Extract the [x, y] coordinate from the center of the cell holding the provided text.  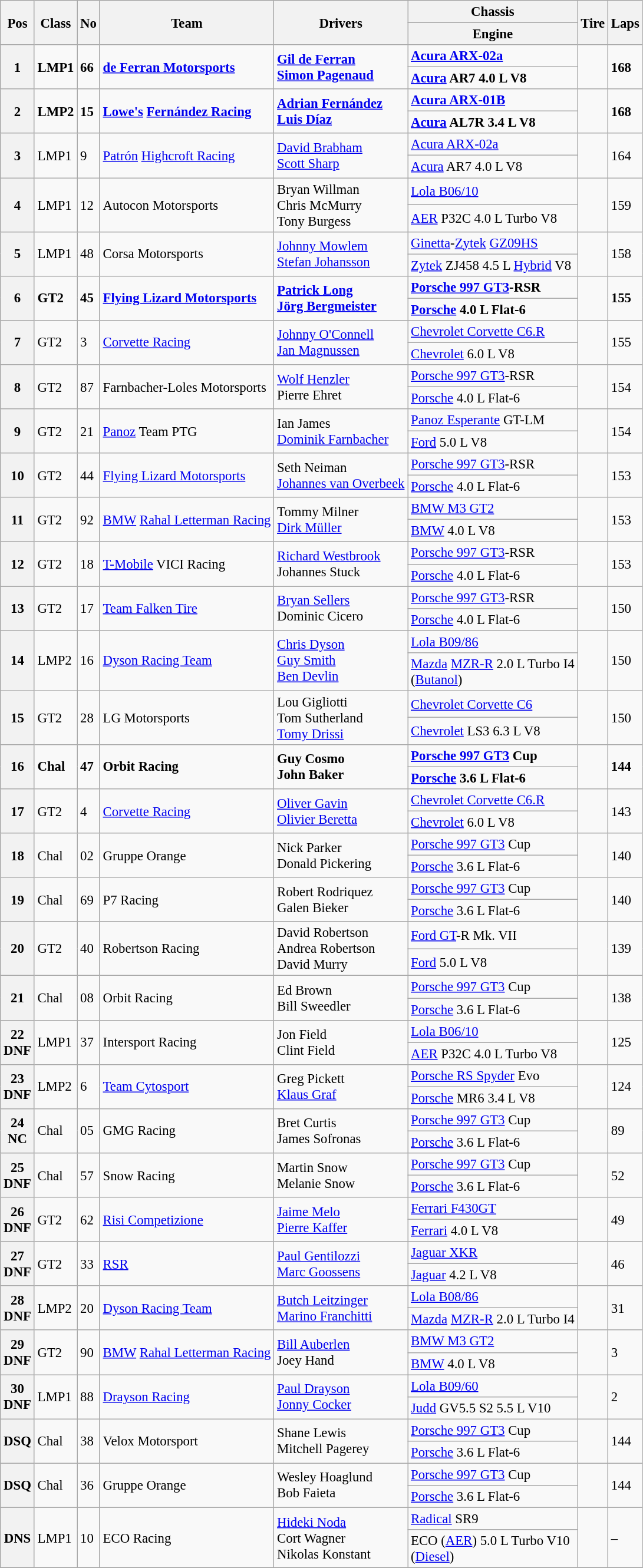
Engine [493, 34]
Acura ARX-01B [493, 100]
Adrian Fernández Luis Díaz [341, 111]
23DNF [18, 1087]
Class [55, 22]
Ed Brown Bill Sweedler [341, 998]
Panoz Esperante GT-LM [493, 420]
Paul Drayson Jonny Cocker [341, 1397]
P7 Racing [187, 899]
Butch Leitzinger Marino Franchitti [341, 1308]
05 [88, 1131]
Drivers [341, 22]
22DNF [18, 1042]
Tommy Milner Dirk Müller [341, 520]
de Ferran Motorsports [187, 67]
Chevrolet LS3 6.3 L V8 [493, 731]
Velox Motorsport [187, 1441]
Porsche MR6 3.4 L V8 [493, 1098]
159 [625, 205]
Risi Competizione [187, 1220]
Autocon Motorsports [187, 205]
LG Motorsports [187, 718]
57 [88, 1175]
46 [625, 1263]
Mazda MZR-R 2.0 L Turbo I4(Butanol) [493, 672]
Corsa Motorsports [187, 253]
Panoz Team PTG [187, 431]
GMG Racing [187, 1131]
48 [88, 253]
Radical SR9 [493, 1519]
Lowe's Fernández Racing [187, 111]
RSR [187, 1263]
Ford GT-R Mk. VII [493, 935]
37 [88, 1042]
Team Falken Tire [187, 608]
158 [625, 253]
11 [18, 520]
5 [18, 253]
Lou Gigliotti Tom Sutherland Tomy Drissi [341, 718]
87 [88, 387]
Robert Rodriquez Galen Bieker [341, 899]
Patrick Long Jörg Bergmeister [341, 298]
Jaime Melo Pierre Kaffer [341, 1220]
Shane Lewis Mitchell Pagerey [341, 1441]
25DNF [18, 1175]
143 [625, 811]
Intersport Racing [187, 1042]
138 [625, 998]
Wesley Hoaglund Bob Faieta [341, 1485]
40 [88, 949]
164 [625, 156]
Lola B08/86 [493, 1297]
90 [88, 1353]
Patrón Highcroft Racing [187, 156]
62 [88, 1220]
Zytek ZJ458 4.5 L Hybrid V8 [493, 265]
26DNF [18, 1220]
8 [18, 387]
Johnny Mowlem Stefan Johansson [341, 253]
30DNF [18, 1397]
24NC [18, 1131]
ECO Racing [187, 1537]
Bill Auberlen Joey Hand [341, 1353]
Judd GV5.5 S2 5.5 L V10 [493, 1408]
Farnbacher-Loles Motorsports [187, 387]
Pos [18, 22]
08 [88, 998]
Ian James Dominik Farnbacher [341, 431]
52 [625, 1175]
13 [18, 608]
T-Mobile VICI Racing [187, 565]
No [88, 22]
1 [18, 67]
Bryan Sellers Dominic Cicero [341, 608]
Bret Curtis James Sofronas [341, 1131]
14 [18, 661]
Johnny O'Connell Jan Magnussen [341, 343]
Gil de Ferran Simon Pagenaud [341, 67]
36 [88, 1485]
47 [88, 767]
69 [88, 899]
Laps [625, 22]
7 [18, 343]
David Robertson Andrea Robertson David Murry [341, 949]
38 [88, 1441]
Ferrari 4.0 L V8 [493, 1231]
49 [625, 1220]
Oliver Gavin Olivier Beretta [341, 811]
66 [88, 67]
Hideki Noda Cort Wagner Nikolas Konstant [341, 1537]
Jon Field Clint Field [341, 1042]
DNS [18, 1537]
29DNF [18, 1353]
Greg Pickett Klaus Graf [341, 1087]
Jaguar XKR [493, 1253]
David Brabham Scott Sharp [341, 156]
Tire [593, 22]
Chassis [493, 12]
33 [88, 1263]
19 [18, 899]
31 [625, 1308]
89 [625, 1131]
Jaguar 4.2 L V8 [493, 1275]
Guy Cosmo John Baker [341, 767]
28DNF [18, 1308]
Bryan Willman Chris McMurry Tony Burgess [341, 205]
Ferrari F430GT [493, 1209]
Seth Neiman Johannes van Overbeek [341, 475]
Ginetta-Zytek GZ09HS [493, 243]
Acura AL7R 3.4 L V8 [493, 123]
Chris Dyson Guy Smith Ben Devlin [341, 661]
44 [88, 475]
Porsche RS Spyder Evo [493, 1075]
92 [88, 520]
139 [625, 949]
Team [187, 22]
– [625, 1537]
27DNF [18, 1263]
125 [625, 1042]
88 [88, 1397]
Paul Gentilozzi Marc Goossens [341, 1263]
Nick Parker Donald Pickering [341, 856]
124 [625, 1087]
Robertson Racing [187, 949]
Wolf Henzler Pierre Ehret [341, 387]
Drayson Racing [187, 1397]
02 [88, 856]
Chevrolet Corvette C6 [493, 704]
Snow Racing [187, 1175]
ECO (AER) 5.0 L Turbo V10(Diesel) [493, 1549]
Mazda MZR-R 2.0 L Turbo I4 [493, 1319]
28 [88, 718]
Team Cytosport [187, 1087]
45 [88, 298]
Lola B09/86 [493, 642]
Lola B09/60 [493, 1386]
Richard Westbrook Johannes Stuck [341, 565]
Martin Snow Melanie Snow [341, 1175]
